Output the [x, y] coordinate of the center of the cell containing the given text.  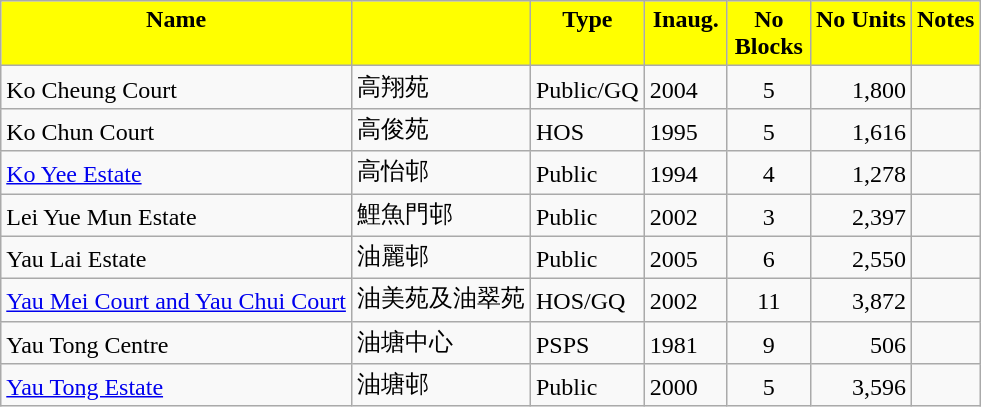
1981 [686, 342]
Type [587, 34]
Ko Cheung Court [176, 88]
11 [768, 300]
1,616 [860, 130]
No Blocks [768, 34]
2000 [686, 386]
1994 [686, 172]
鯉魚門邨 [440, 216]
油塘中心 [440, 342]
油美苑及油翠苑 [440, 300]
HOS [587, 130]
3,596 [860, 386]
4 [768, 172]
1995 [686, 130]
1,278 [860, 172]
Name [176, 34]
Yau Mei Court and Yau Chui Court [176, 300]
No Units [860, 34]
Ko Chun Court [176, 130]
Notes [945, 34]
2004 [686, 88]
506 [860, 342]
Yau Tong Estate [176, 386]
Inaug. [686, 34]
Yau Lai Estate [176, 258]
3,872 [860, 300]
HOS/GQ [587, 300]
Public/GQ [587, 88]
1,800 [860, 88]
Lei Yue Mun Estate [176, 216]
Yau Tong Centre [176, 342]
高怡邨 [440, 172]
油麗邨 [440, 258]
PSPS [587, 342]
高翔苑 [440, 88]
2,397 [860, 216]
2005 [686, 258]
9 [768, 342]
油塘邨 [440, 386]
Ko Yee Estate [176, 172]
2,550 [860, 258]
3 [768, 216]
高俊苑 [440, 130]
6 [768, 258]
